Identify which cell holds the provided text, then report its [X, Y] central coordinate. 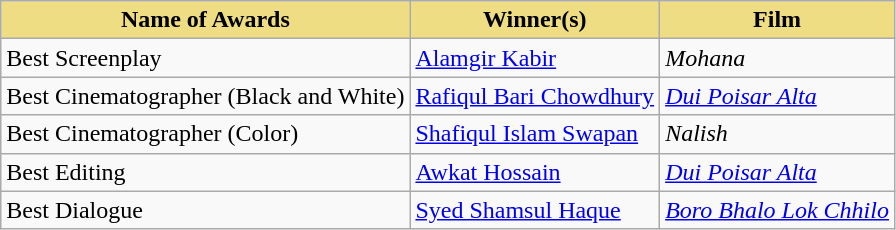
Shafiqul Islam Swapan [535, 134]
Awkat Hossain [535, 172]
Alamgir Kabir [535, 58]
Best Editing [206, 172]
Boro Bhalo Lok Chhilo [778, 210]
Name of Awards [206, 20]
Syed Shamsul Haque [535, 210]
Best Screenplay [206, 58]
Best Cinematographer (Color) [206, 134]
Film [778, 20]
Mohana [778, 58]
Nalish [778, 134]
Rafiqul Bari Chowdhury [535, 96]
Winner(s) [535, 20]
Best Cinematographer (Black and White) [206, 96]
Best Dialogue [206, 210]
